Return [x, y] of the center of cell containing provided text 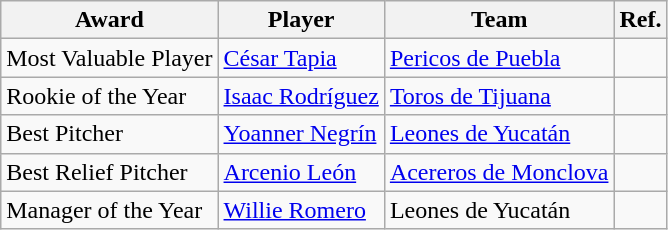
Toros de Tijuana [499, 96]
Isaac Rodríguez [301, 96]
Most Valuable Player [110, 58]
Yoanner Negrín [301, 134]
Best Relief Pitcher [110, 172]
Willie Romero [301, 210]
Player [301, 20]
Best Pitcher [110, 134]
Arcenio León [301, 172]
Team [499, 20]
Rookie of the Year [110, 96]
César Tapia [301, 58]
Manager of the Year [110, 210]
Pericos de Puebla [499, 58]
Acereros de Monclova [499, 172]
Ref. [640, 20]
Award [110, 20]
